Output the (X, Y) coordinate of the center of the cell containing the given text.  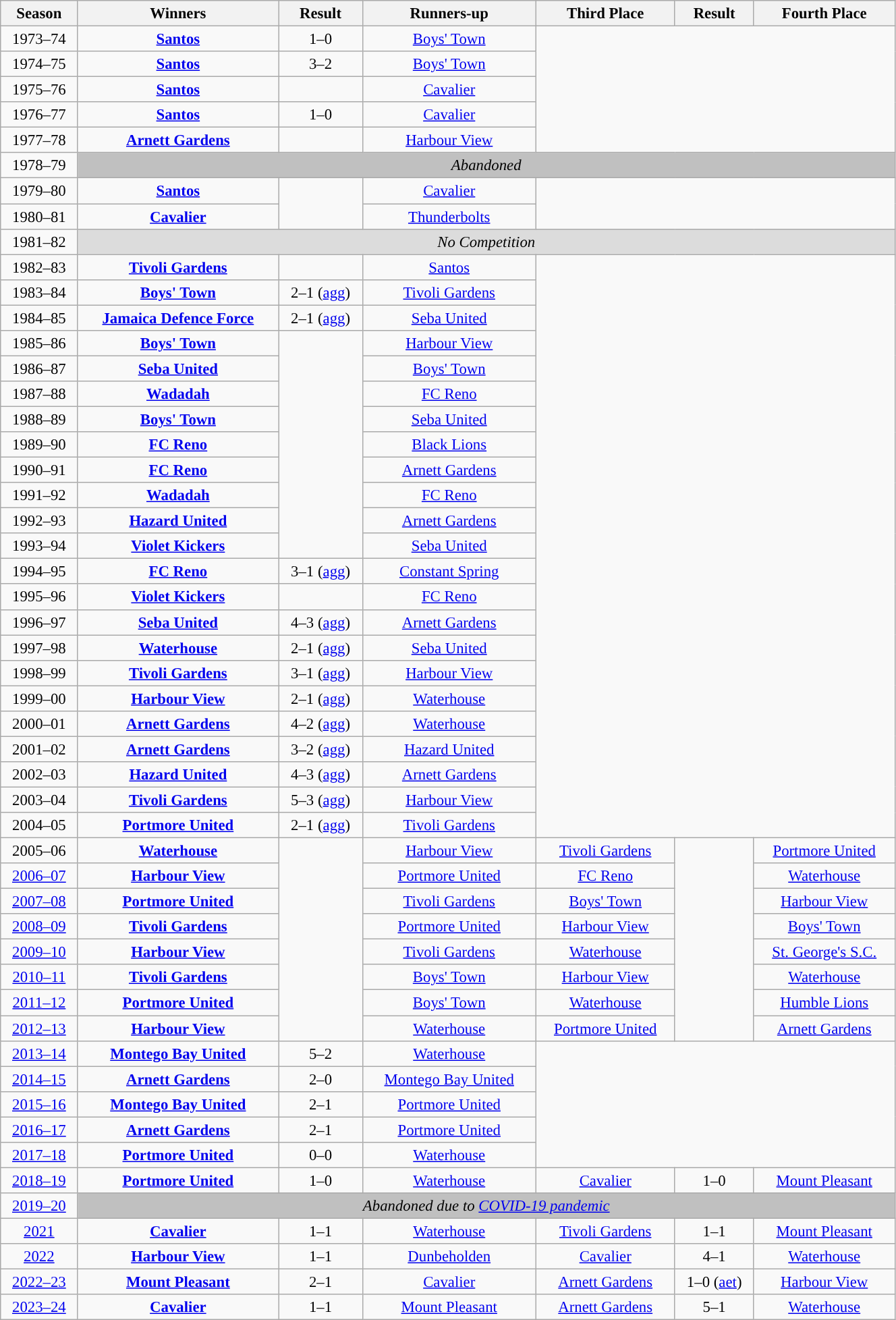
2005–06 (39, 851)
Jamaica Defence Force (178, 318)
1975–76 (39, 90)
2012–13 (39, 1028)
2000–01 (39, 724)
2019–20 (39, 1206)
1980–81 (39, 217)
3–2 (321, 64)
2015–16 (39, 1104)
1996–97 (39, 622)
3–2 (agg) (321, 749)
1993–94 (39, 546)
Season (39, 13)
Fourth Place (824, 13)
2013–14 (39, 1053)
2007–08 (39, 902)
4–1 (714, 1257)
2016–17 (39, 1130)
St. George's S.C. (824, 952)
2022–23 (39, 1282)
Third Place (605, 13)
Winners (178, 13)
1981–82 (39, 242)
2009–10 (39, 952)
1998–99 (39, 673)
5–1 (714, 1307)
Black Lions (449, 445)
2021 (39, 1231)
1992–93 (39, 521)
2002–03 (39, 775)
2022 (39, 1257)
2018–19 (39, 1180)
1986–87 (39, 368)
2008–09 (39, 927)
1988–89 (39, 419)
2006–07 (39, 876)
1978–79 (39, 165)
1985–86 (39, 343)
2017–18 (39, 1155)
1990–91 (39, 470)
1991–92 (39, 495)
5–3 (agg) (321, 800)
Constant Spring (449, 572)
1984–85 (39, 318)
1976–77 (39, 115)
2023–24 (39, 1307)
1995–96 (39, 597)
1989–90 (39, 445)
4–2 (agg) (321, 724)
1983–84 (39, 292)
1999–00 (39, 698)
1979–80 (39, 191)
Thunderbolts (449, 217)
0–0 (321, 1155)
Dunbeholden (449, 1257)
1973–74 (39, 39)
2011–12 (39, 1003)
Runners-up (449, 13)
1997–98 (39, 648)
1974–75 (39, 64)
Abandoned (486, 165)
1994–95 (39, 572)
Abandoned due to COVID-19 pandemic (486, 1206)
1982–83 (39, 267)
2003–04 (39, 800)
1987–88 (39, 394)
Humble Lions (824, 1003)
2004–05 (39, 825)
2014–15 (39, 1079)
1–0 (aet) (714, 1282)
5–2 (321, 1053)
1977–78 (39, 140)
No Competition (486, 242)
2001–02 (39, 749)
2–0 (321, 1079)
2010–11 (39, 978)
